Return the (x, y) coordinate for the center point of the cell that contains the specified text.  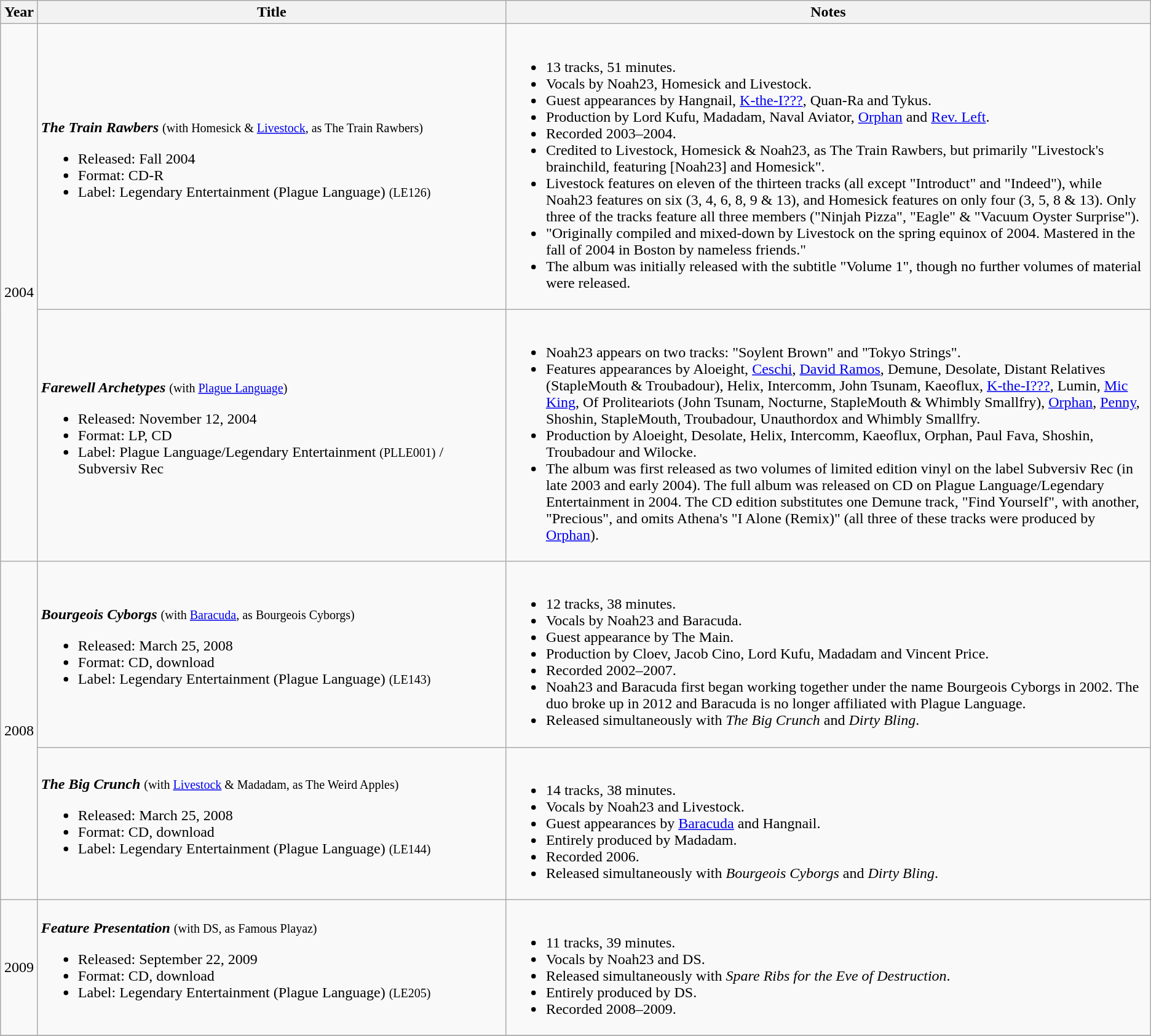
2008 (20, 730)
2004 (20, 293)
Notes (828, 12)
2009 (20, 968)
Title (272, 12)
Year (20, 12)
